Identify which cell holds the provided text, then report its [x, y] central coordinate. 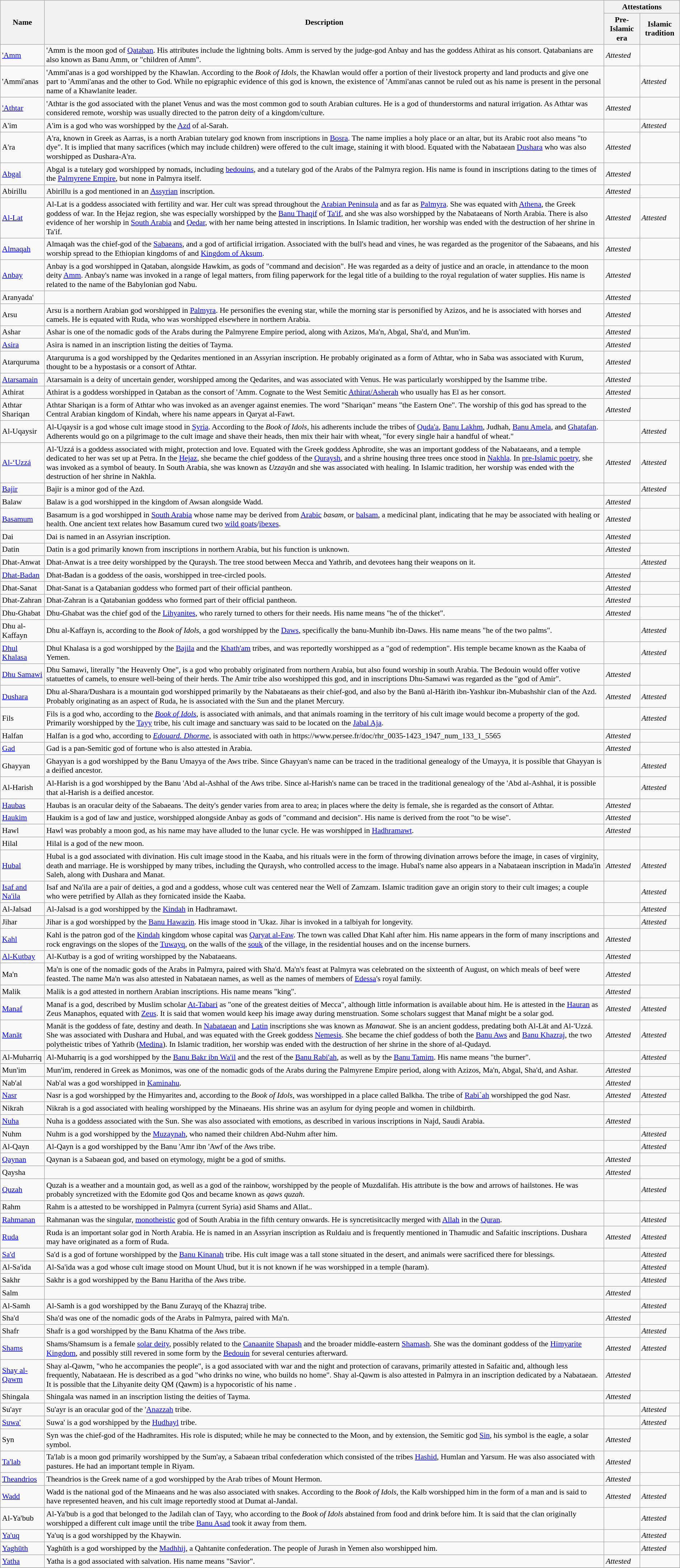
Sha'd was one of the nomadic gods of the Arabs in Palmyra, paired with Ma'n. [324, 1318]
Athirat is a goddess worshipped in Qataban as the consort of 'Amm. Cognate to the West Semitic Athirat/Asherah who usually has El as her consort. [324, 392]
Su'ayr is an oracular god of the 'Anazzah tribe. [324, 1410]
Al-Muharriq [22, 1058]
Bajir is a minor god of the Azd. [324, 489]
Dhu Samawi [22, 674]
Sha'd [22, 1318]
Al-Qayn is a god worshipped by the Banu 'Amr ibn 'Awf of the Aws tribe. [324, 1147]
Ya'uq is a god worshipped by the Khaywin. [324, 1536]
Al-Sa'ida [22, 1267]
Hawl [22, 831]
Quzah [22, 1190]
Balaw is a god worshipped in the kingdom of Awsan alongside Wadd. [324, 502]
Fils [22, 718]
A'im [22, 126]
Malik is a god attested in northern Arabian inscriptions. His name means "king". [324, 992]
Manāt [22, 1035]
Al-Ya'bub [22, 1518]
Al-Sa'ida was a god whose cult image stood on Mount Uhud, but it is not known if he was worshipped in a temple (haram). [324, 1267]
Bajir [22, 489]
Nuhm [22, 1134]
Almaqah [22, 249]
Nuha is a goddess associated with the Sun. She was also associated with emotions, as described in various inscriptions in Najd, Saudi Arabia. [324, 1121]
Pre-Islamic era [622, 29]
Su'ayr [22, 1410]
Dushara [22, 697]
Ma'n [22, 974]
Datin is a god primarily known from inscriptions in northern Arabia, but his function is unknown. [324, 550]
Isaf and Na'ila [22, 892]
Atarsamain [22, 380]
Dhu-Ghabat [22, 613]
Yatha is a god associated with salvation. His name means "Savior". [324, 1562]
Kahl [22, 939]
Dhu al-Kaffayn [22, 631]
Nasr [22, 1096]
'Amm [22, 55]
Gad [22, 749]
Nab'al [22, 1083]
Abirillu is a god mentioned in an Assyrian inscription. [324, 192]
Dhat-Zahran [22, 601]
Wadd [22, 1497]
Rahm [22, 1207]
Sa'd [22, 1254]
Al-Uqaysir [22, 432]
A'im is a god who was worshipped by the Azd of al-Sarah. [324, 126]
Halfan is a god who, according to Edouard. Dhorme, is associated with oath in https://www.persee.fr/doc/rhr_0035-1423_1947_num_133_1_5565 [324, 736]
Malik [22, 992]
Description [324, 22]
Sakhr [22, 1280]
Dai is named in an Assyrian inscription. [324, 537]
Dhat-Sanat is a Qatabanian goddess who formed part of their official pantheon. [324, 588]
Dhat-Anwat is a tree deity worshipped by the Quraysh. The tree stood between Mecca and Yathrib, and devotees hang their weapons on it. [324, 562]
Abgal [22, 174]
Dhat-Badan [22, 575]
Gad is a pan-Semitic god of fortune who is also attested in Arabia. [324, 749]
Ruda [22, 1237]
Salm [22, 1293]
Al-Qayn [22, 1147]
Suwa' [22, 1423]
Al-Harish [22, 788]
Yatha [22, 1562]
Rahmanan [22, 1220]
Atarquruma [22, 362]
Halfan [22, 736]
Nab'al was a god worshipped in Kaminahu. [324, 1083]
Ta'lab [22, 1461]
Suwa' is a god worshipped by the Hudhayl tribe. [324, 1423]
Abirillu [22, 192]
A'ra [22, 148]
Nikrah [22, 1108]
Al-Lat [22, 218]
Yaghūth is a god worshipped by the Madhhij, a Qahtanite confederation. The people of Jurash in Yemen also worshipped him. [324, 1549]
Al-Samh is a god worshipped by the Banu Zurayq of the Khazraj tribe. [324, 1306]
Hawl was probably a moon god, as his name may have alluded to the lunar cycle. He was worshipped in Hadhramawt. [324, 831]
Sakhr is a god worshipped by the Banu Haritha of the Aws tribe. [324, 1280]
Athtar Shariqan [22, 410]
Shams [22, 1349]
Al-Kutbay [22, 957]
Rahm is a attested to be worshipped in Palmyra (current Syria) asid Shams and Allat.. [324, 1207]
Al-Jalsad [22, 909]
Dhat-Anwat [22, 562]
Athirat [22, 392]
Datin [22, 550]
Dhat-Sanat [22, 588]
Dhu-Ghabat was the chief god of the Lihyanites, who rarely turned to others for their needs. His name means "he of the thicket". [324, 613]
Attestations [642, 7]
Nikrah is a god associated with healing worshipped by the Minaeans. His shrine was an asylum for dying people and women in childbirth. [324, 1108]
Hilal is a god of the new moon. [324, 844]
Anbay [22, 276]
Shafr [22, 1331]
Haukim [22, 818]
Qaynan is a Sabaean god, and based on etymology, might be a god of smiths. [324, 1160]
Manaf [22, 1009]
Qaynan [22, 1160]
Arsu [22, 315]
Islamic tradition [660, 29]
Hilal [22, 844]
Asira is named in an inscription listing the deities of Tayma. [324, 345]
'Athtar [22, 108]
Theandrios [22, 1479]
Shafr is a god worshipped by the Banu Khatma of the Aws tribe. [324, 1331]
Al-Samh [22, 1306]
Nuha [22, 1121]
Shay al-Qawm [22, 1375]
Asira [22, 345]
Shingala was named in an inscription listing the deities of Tayma. [324, 1397]
Dhat-Badan is a goddess of the oasis, worshipped in tree-circled pools. [324, 575]
Jihar [22, 922]
Mun'im [22, 1070]
Ghayyan [22, 766]
Haukim is a god of law and justice, worshipped alongside Anbay as gods of "command and decision". His name is derived from the root "to be wise". [324, 818]
Jihar is a god worshipped by the Banu Hawazin. His image stood in 'Ukaz. Jihar is invoked in a talbiyah for longevity. [324, 922]
Dhat-Zahran is a Qatabanian goddess who formed part of their official pantheon. [324, 601]
Qaysha [22, 1172]
Ashar is one of the nomadic gods of the Arabs during the Palmyrene Empire period, along with Azizos, Ma'n, Abgal, Sha'd, and Mun'im. [324, 332]
Al-‘Uzzá [22, 463]
Shingala [22, 1397]
Basamum [22, 519]
Al-Kutbay is a god of writing worshipped by the Nabataeans. [324, 957]
Haubas [22, 805]
Aranyada' [22, 297]
Dhul Khalasa [22, 653]
Dai [22, 537]
Al-Jalsad is a god worshipped by the Kindah in Hadhramawt. [324, 909]
'Ammi'anas [22, 82]
Theandrios is the Greek name of a god worshipped by the Arab tribes of Mount Hermon. [324, 1479]
Ashar [22, 332]
Yaghūth [22, 1549]
Name [22, 22]
Hubal [22, 865]
Balaw [22, 502]
Rahmanan was the singular, monotheistic god of South Arabia in the fifth century onwards. He is syncretisitcaclly merged with Allah in the Quran. [324, 1220]
Nuhm is a god worshipped by the Muzaynah, who named their children Abd-Nuhm after him. [324, 1134]
Syn [22, 1440]
Ya'uq [22, 1536]
